Pinpoint the cell where the given text exists, returning its (x, y) midpoint coordinate. 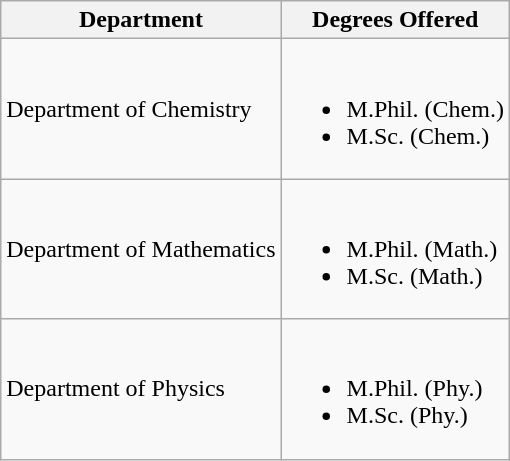
Department (141, 20)
M.Phil. (Chem.)M.Sc. (Chem.) (395, 109)
M.Phil. (Math.)M.Sc. (Math.) (395, 249)
Department of Mathematics (141, 249)
Department of Chemistry (141, 109)
Department of Physics (141, 389)
M.Phil. (Phy.)M.Sc. (Phy.) (395, 389)
Degrees Offered (395, 20)
